Provide the (X, Y) coordinate of the cell's center where the given text is located.  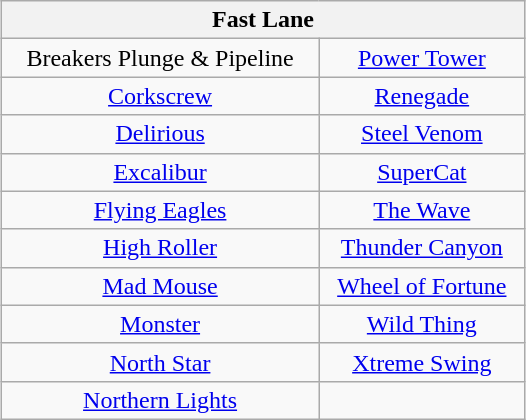
Corkscrew (160, 96)
Renegade (422, 96)
Northern Lights (160, 400)
North Star (160, 362)
Delirious (160, 134)
The Wave (422, 210)
Breakers Plunge & Pipeline (160, 58)
Steel Venom (422, 134)
Excalibur (160, 172)
Power Tower (422, 58)
SuperCat (422, 172)
High Roller (160, 248)
Thunder Canyon (422, 248)
Monster (160, 324)
Fast Lane (263, 20)
Wild Thing (422, 324)
Flying Eagles (160, 210)
Xtreme Swing (422, 362)
Mad Mouse (160, 286)
Wheel of Fortune (422, 286)
